Find where the given text appears and provide that cell's center as [X, Y] coordinate. 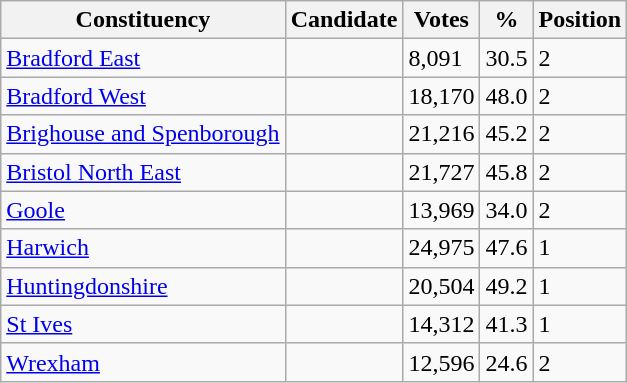
21,216 [442, 134]
Position [580, 20]
34.0 [506, 210]
12,596 [442, 362]
20,504 [442, 286]
24.6 [506, 362]
% [506, 20]
45.2 [506, 134]
Votes [442, 20]
Wrexham [143, 362]
24,975 [442, 248]
48.0 [506, 96]
49.2 [506, 286]
41.3 [506, 324]
30.5 [506, 58]
8,091 [442, 58]
Candidate [344, 20]
Bradford East [143, 58]
Constituency [143, 20]
St Ives [143, 324]
Harwich [143, 248]
Bradford West [143, 96]
18,170 [442, 96]
14,312 [442, 324]
47.6 [506, 248]
Bristol North East [143, 172]
Brighouse and Spenborough [143, 134]
21,727 [442, 172]
45.8 [506, 172]
Huntingdonshire [143, 286]
Goole [143, 210]
13,969 [442, 210]
